Search for the cell housing the specified text and yield its [x, y] center coordinate. 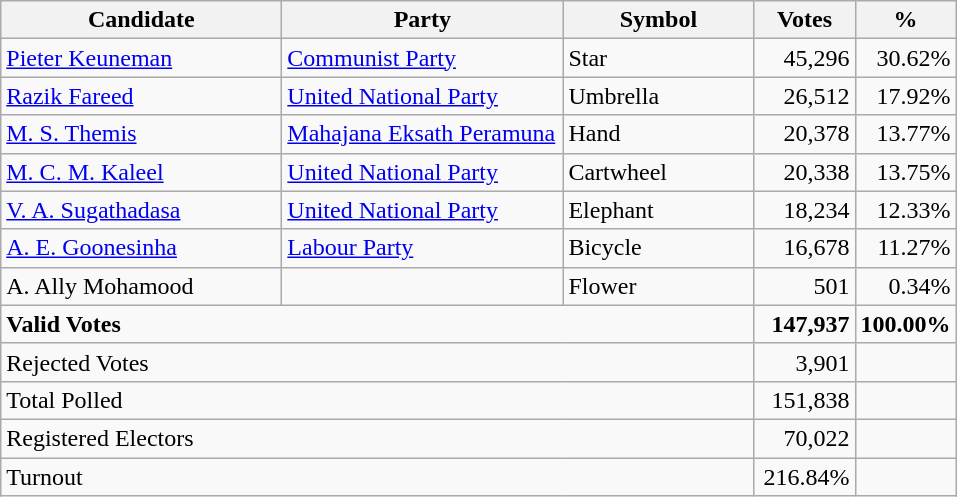
13.75% [906, 172]
216.84% [804, 477]
30.62% [906, 58]
11.27% [906, 248]
Registered Electors [378, 438]
20,378 [804, 134]
Elephant [658, 210]
Flower [658, 286]
18,234 [804, 210]
Symbol [658, 20]
20,338 [804, 172]
151,838 [804, 400]
70,022 [804, 438]
A. E. Goonesinha [142, 248]
Pieter Keuneman [142, 58]
Candidate [142, 20]
16,678 [804, 248]
Razik Fareed [142, 96]
Umbrella [658, 96]
45,296 [804, 58]
Mahajana Eksath Peramuna [422, 134]
V. A. Sugathadasa [142, 210]
Turnout [378, 477]
M. C. M. Kaleel [142, 172]
147,937 [804, 324]
Total Polled [378, 400]
Star [658, 58]
13.77% [906, 134]
M. S. Themis [142, 134]
Cartwheel [658, 172]
Valid Votes [378, 324]
Labour Party [422, 248]
Party [422, 20]
12.33% [906, 210]
501 [804, 286]
Bicycle [658, 248]
Hand [658, 134]
Votes [804, 20]
% [906, 20]
26,512 [804, 96]
100.00% [906, 324]
17.92% [906, 96]
3,901 [804, 362]
Rejected Votes [378, 362]
Communist Party [422, 58]
A. Ally Mohamood [142, 286]
0.34% [906, 286]
